Identify which cell holds the provided text, then report its [X, Y] central coordinate. 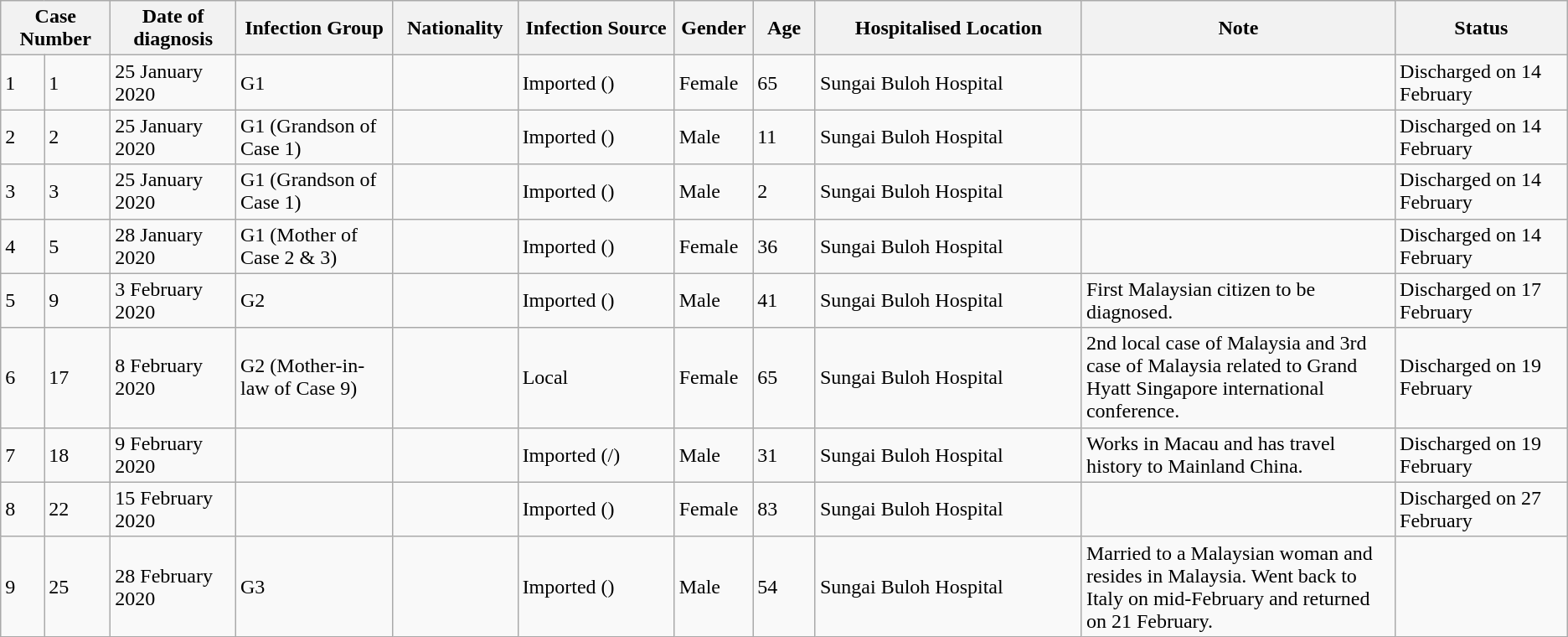
Gender [714, 28]
22 [77, 510]
G2 [313, 300]
6 [23, 377]
Married to a Malaysian woman and resides in Malaysia. Went back to Italy on mid-February and returned on 21 February. [1238, 587]
First Malaysian citizen to be diagnosed. [1238, 300]
Status [1482, 28]
G3 [313, 587]
7 [23, 454]
25 [77, 587]
2nd local case of Malaysia and 3rd case of Malaysia related to Grand Hyatt Singapore international conference. [1238, 377]
3 February 2020 [173, 300]
11 [784, 137]
Works in Macau and has travel history to Mainland China. [1238, 454]
9 February 2020 [173, 454]
83 [784, 510]
Discharged on 27 February [1482, 510]
G2 (Mother-in-law of Case 9) [313, 377]
4 [23, 246]
8 [23, 510]
Local [596, 377]
Hospitalised Location [948, 28]
28 January 2020 [173, 246]
Date of diagnosis [173, 28]
Infection Group [313, 28]
31 [784, 454]
28 February 2020 [173, 587]
17 [77, 377]
41 [784, 300]
8 February 2020 [173, 377]
Imported (/) [596, 454]
36 [784, 246]
54 [784, 587]
15 February 2020 [173, 510]
Case Number [55, 28]
G1 (Mother of Case 2 & 3) [313, 246]
Age [784, 28]
Note [1238, 28]
Nationality [455, 28]
18 [77, 454]
Discharged on 17 February [1482, 300]
Infection Source [596, 28]
G1 [313, 82]
